Provide the [x, y] coordinate of the cell's center where the given text is located.  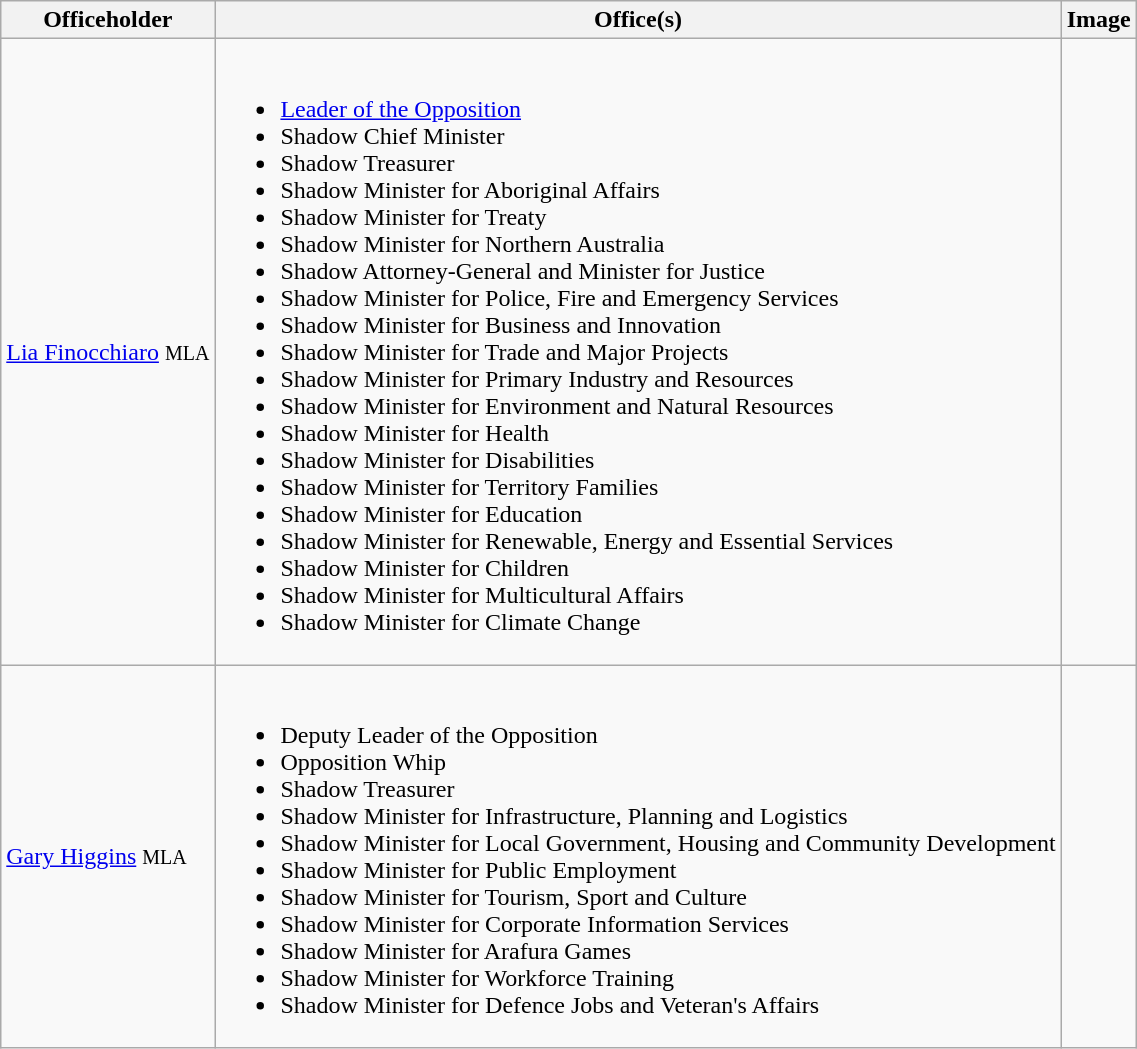
Officeholder [108, 20]
Image [1098, 20]
Lia Finocchiaro MLA [108, 352]
Office(s) [638, 20]
Gary Higgins MLA [108, 856]
